Return the [X, Y] coordinate for the center point of the cell that contains the specified text.  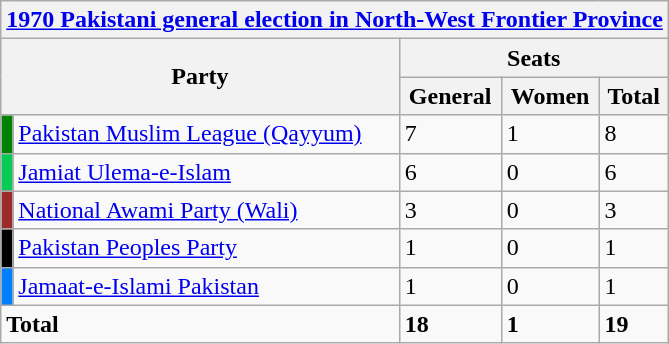
19 [634, 324]
1970 Pakistani general election in North-West Frontier Province [335, 20]
Seats [534, 58]
8 [634, 134]
Jamiat Ulema-e-Islam [206, 172]
Party [200, 77]
Jamaat-e-Islami Pakistan [206, 286]
General [450, 96]
Women [550, 96]
7 [450, 134]
Pakistan Muslim League (Qayyum) [206, 134]
Pakistan Peoples Party [206, 248]
National Awami Party (Wali) [206, 210]
18 [450, 324]
